Find where the given text appears and provide that cell's center as [x, y] coordinate. 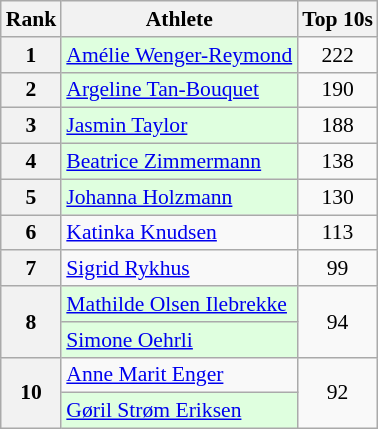
1 [32, 55]
113 [338, 233]
8 [32, 322]
99 [338, 269]
Anne Marit Enger [179, 375]
Mathilde Olsen Ilebrekke [179, 304]
94 [338, 322]
Amélie Wenger-Reymond [179, 55]
Katinka Knudsen [179, 233]
Jasmin Taylor [179, 126]
2 [32, 90]
10 [32, 392]
Athlete [179, 19]
Beatrice Zimmermann [179, 162]
5 [32, 197]
Argeline Tan-Bouquet [179, 90]
7 [32, 269]
Rank [32, 19]
Simone Oehrli [179, 340]
Johanna Holzmann [179, 197]
3 [32, 126]
130 [338, 197]
138 [338, 162]
190 [338, 90]
Top 10s [338, 19]
Gøril Strøm Eriksen [179, 411]
Sigrid Rykhus [179, 269]
222 [338, 55]
188 [338, 126]
92 [338, 392]
6 [32, 233]
4 [32, 162]
